Return the (X, Y) coordinate for the center point of the cell that contains the specified text.  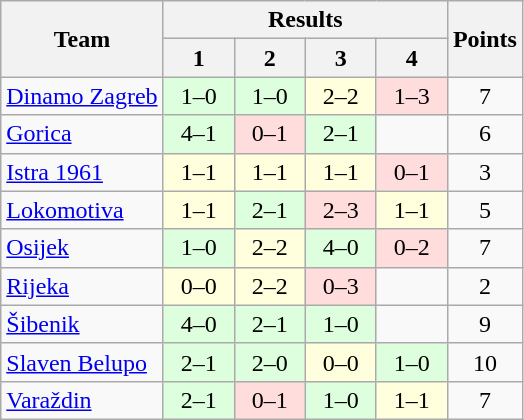
2–3 (340, 210)
10 (484, 362)
6 (484, 134)
1–3 (412, 96)
Osijek (82, 248)
0–3 (340, 286)
4–1 (198, 134)
Team (82, 39)
2–0 (270, 362)
Dinamo Zagreb (82, 96)
Rijeka (82, 286)
9 (484, 324)
Varaždin (82, 400)
Points (484, 39)
1 (198, 58)
0–2 (412, 248)
Results (305, 20)
Gorica (82, 134)
Šibenik (82, 324)
4 (412, 58)
Slaven Belupo (82, 362)
Istra 1961 (82, 172)
5 (484, 210)
Lokomotiva (82, 210)
